Search for the cell housing the specified text and yield its [x, y] center coordinate. 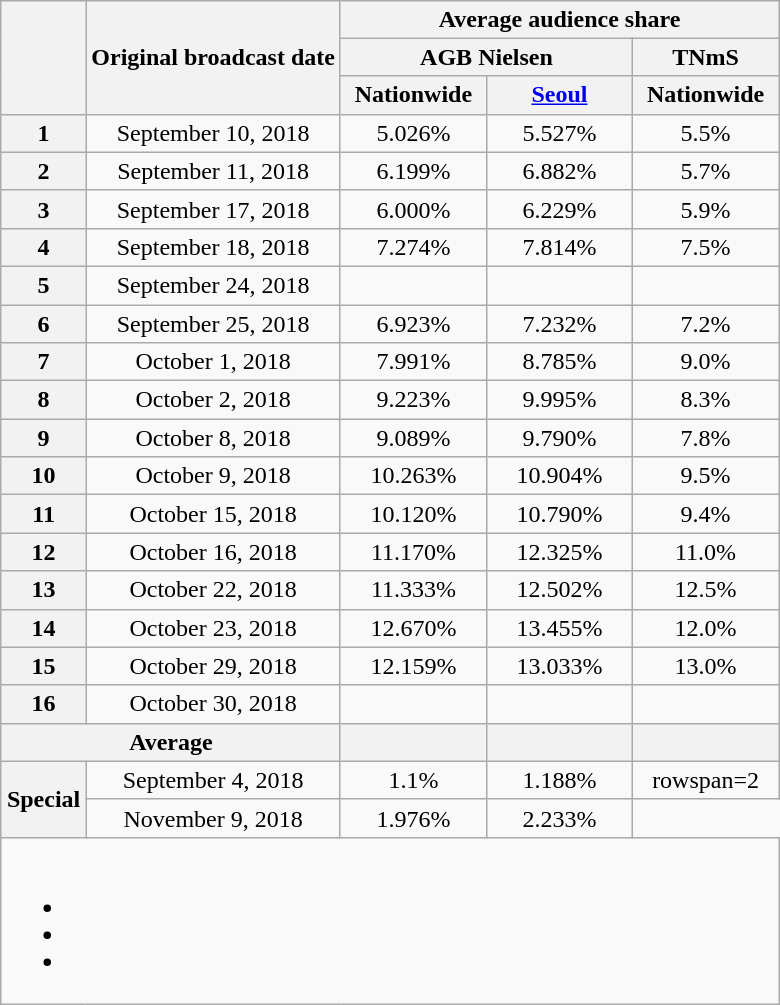
1.976% [413, 818]
1.188% [559, 780]
7.2% [706, 323]
September 11, 2018 [214, 171]
16 [43, 704]
11 [43, 514]
September 18, 2018 [214, 247]
12.0% [706, 628]
6.923% [413, 323]
Seoul [559, 95]
October 8, 2018 [214, 438]
7 [43, 362]
October 23, 2018 [214, 628]
9.223% [413, 400]
6.229% [559, 209]
September 17, 2018 [214, 209]
11.333% [413, 590]
Average [170, 742]
7.8% [706, 438]
13.033% [559, 666]
12.502% [559, 590]
15 [43, 666]
6 [43, 323]
Special [43, 799]
14 [43, 628]
5.7% [706, 171]
3 [43, 209]
5.5% [706, 133]
12.325% [559, 552]
7.274% [413, 247]
5 [43, 285]
1.1% [413, 780]
5.9% [706, 209]
October 1, 2018 [214, 362]
November 9, 2018 [214, 818]
September 10, 2018 [214, 133]
October 30, 2018 [214, 704]
9.995% [559, 400]
10 [43, 476]
2.233% [559, 818]
9 [43, 438]
6.882% [559, 171]
10.790% [559, 514]
October 2, 2018 [214, 400]
October 22, 2018 [214, 590]
12.159% [413, 666]
2 [43, 171]
6.000% [413, 209]
11.170% [413, 552]
October 15, 2018 [214, 514]
12 [43, 552]
13 [43, 590]
8 [43, 400]
4 [43, 247]
1 [43, 133]
5.527% [559, 133]
10.263% [413, 476]
7.814% [559, 247]
10.904% [559, 476]
7.232% [559, 323]
Average audience share [559, 19]
11.0% [706, 552]
9.089% [413, 438]
September 24, 2018 [214, 285]
10.120% [413, 514]
Original broadcast date [214, 57]
8.785% [559, 362]
rowspan=2 [706, 780]
9.5% [706, 476]
9.790% [559, 438]
7.991% [413, 362]
12.670% [413, 628]
13.0% [706, 666]
9.4% [706, 514]
TNmS [706, 57]
9.0% [706, 362]
AGB Nielsen [486, 57]
October 9, 2018 [214, 476]
8.3% [706, 400]
6.199% [413, 171]
October 29, 2018 [214, 666]
13.455% [559, 628]
5.026% [413, 133]
September 4, 2018 [214, 780]
7.5% [706, 247]
12.5% [706, 590]
September 25, 2018 [214, 323]
October 16, 2018 [214, 552]
